Return (x, y) of the center of cell containing provided text 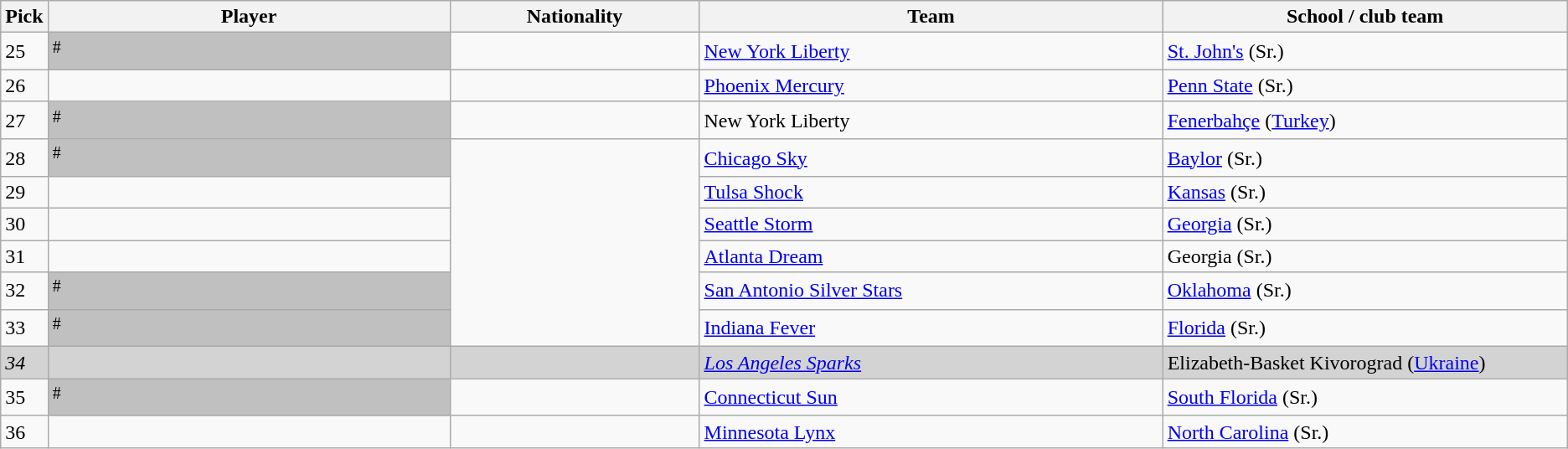
Atlanta Dream (931, 256)
Fenerbahçe (Turkey) (1365, 121)
Player (249, 17)
31 (24, 256)
34 (24, 363)
26 (24, 85)
Connecticut Sun (931, 397)
Los Angeles Sparks (931, 363)
St. John's (Sr.) (1365, 52)
Oklahoma (Sr.) (1365, 292)
32 (24, 292)
Nationality (575, 17)
33 (24, 328)
Penn State (Sr.) (1365, 85)
25 (24, 52)
Minnesota Lynx (931, 431)
Chicago Sky (931, 157)
Phoenix Mercury (931, 85)
28 (24, 157)
South Florida (Sr.) (1365, 397)
29 (24, 193)
36 (24, 431)
Team (931, 17)
Baylor (Sr.) (1365, 157)
27 (24, 121)
35 (24, 397)
San Antonio Silver Stars (931, 292)
Elizabeth-Basket Kivorograd (Ukraine) (1365, 363)
North Carolina (Sr.) (1365, 431)
Kansas (Sr.) (1365, 193)
Indiana Fever (931, 328)
Tulsa Shock (931, 193)
Pick (24, 17)
30 (24, 224)
Seattle Storm (931, 224)
Florida (Sr.) (1365, 328)
School / club team (1365, 17)
